Extract the (x, y) coordinate from the center of the cell holding the provided text.  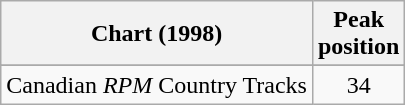
34 (358, 85)
Chart (1998) (157, 34)
Peakposition (358, 34)
Canadian RPM Country Tracks (157, 85)
